Return the [X, Y] coordinate for the center point of the cell that contains the specified text.  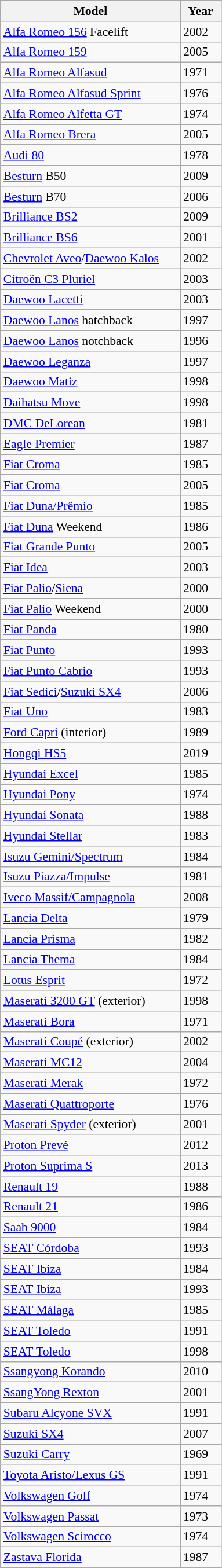
Citroën C3 Pluriel [90, 279]
Lancia Thema [90, 960]
Hyundai Pony [90, 795]
2013 [201, 1166]
1982 [201, 939]
Volkswagen Scirocco [90, 1537]
Brilliance BS2 [90, 217]
Volkswagen Passat [90, 1516]
Ssangyong Korando [90, 1372]
1980 [201, 630]
Fiat Idea [90, 568]
Maserati Quattroporte [90, 1104]
1979 [201, 919]
SEAT Málaga [90, 1310]
Maserati Merak [90, 1084]
2010 [201, 1372]
Alfa Romeo 159 [90, 52]
Daewoo Lacetti [90, 300]
Audi 80 [90, 156]
Alfa Romeo Brera [90, 135]
SsangYong Rexton [90, 1393]
Fiat Panda [90, 630]
Fiat Duna/Prêmio [90, 506]
Maserati MC12 [90, 1063]
Hyundai Excel [90, 774]
Hyundai Stellar [90, 836]
Brilliance BS6 [90, 238]
Fiat Duna Weekend [90, 527]
1989 [201, 733]
Daewoo Lanos notchback [90, 341]
Alfa Romeo 156 Facelift [90, 32]
Renault 19 [90, 1187]
Proton Suprima S [90, 1166]
Daewoo Lanos hatchback [90, 321]
Lotus Esprit [90, 981]
Fiat Sedici/Suzuki SX4 [90, 692]
Lancia Prisma [90, 939]
Fiat Palio/Siena [90, 589]
DMC DeLorean [90, 424]
Maserati Bora [90, 1022]
Fiat Palio Weekend [90, 609]
Daihatsu Move [90, 403]
Maserati 3200 GT (exterior) [90, 1001]
Suzuki Carry [90, 1455]
Alfa Romeo Alfetta GT [90, 114]
Volkswagen Golf [90, 1496]
Isuzu Gemini/Spectrum [90, 857]
Zastava Florida [90, 1558]
2004 [201, 1063]
Fiat Uno [90, 712]
Eagle Premier [90, 444]
1996 [201, 341]
Fiat Punto [90, 651]
1973 [201, 1516]
Proton Prevé [90, 1145]
2008 [201, 898]
Maserati Coupé (exterior) [90, 1042]
SEAT Córdoba [90, 1248]
Chevrolet Aveo/Daewoo Kalos [90, 259]
2012 [201, 1145]
Besturn B70 [90, 197]
Besturn B50 [90, 176]
Suzuki SX4 [90, 1434]
Daewoo Leganza [90, 362]
Maserati Spyder (exterior) [90, 1125]
2019 [201, 754]
Year [201, 11]
Daewoo Matiz [90, 382]
Alfa Romeo Alfasud Sprint [90, 94]
Ford Capri (interior) [90, 733]
Saab 9000 [90, 1228]
1978 [201, 156]
Model [90, 11]
Renault 21 [90, 1207]
Hongqi HS5 [90, 754]
Fiat Grande Punto [90, 547]
1969 [201, 1455]
Lancia Delta [90, 919]
Isuzu Piazza/Impulse [90, 877]
Iveco Massif/Campagnola [90, 898]
Hyundai Sonata [90, 816]
Toyota Aristo/Lexus GS [90, 1475]
Alfa Romeo Alfasud [90, 73]
Subaru Alcyone SVX [90, 1413]
Fiat Punto Cabrio [90, 671]
2007 [201, 1434]
